Output the (x, y) coordinate of the center of the cell containing the given text.  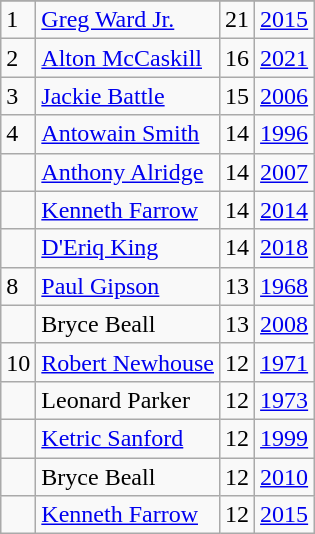
Greg Ward Jr. (128, 20)
1999 (284, 438)
Ketric Sanford (128, 438)
2018 (284, 248)
16 (238, 58)
1971 (284, 362)
2006 (284, 96)
3 (18, 96)
2007 (284, 172)
Alton McCaskill (128, 58)
2021 (284, 58)
1 (18, 20)
1996 (284, 134)
Anthony Alridge (128, 172)
Paul Gipson (128, 286)
2 (18, 58)
2010 (284, 477)
1968 (284, 286)
4 (18, 134)
8 (18, 286)
15 (238, 96)
2008 (284, 324)
Jackie Battle (128, 96)
2014 (284, 210)
Robert Newhouse (128, 362)
10 (18, 362)
D'Eriq King (128, 248)
21 (238, 20)
1973 (284, 400)
Antowain Smith (128, 134)
Leonard Parker (128, 400)
